For the text-containing cell, return its midpoint in [X, Y] coordinate format. 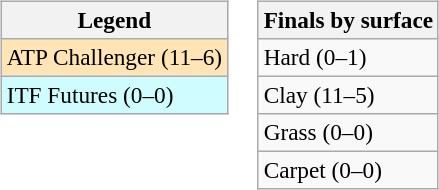
Hard (0–1) [348, 57]
Carpet (0–0) [348, 171]
Finals by surface [348, 20]
Grass (0–0) [348, 133]
ATP Challenger (11–6) [114, 57]
Clay (11–5) [348, 95]
Legend [114, 20]
ITF Futures (0–0) [114, 95]
